Determine the [X, Y] coordinate at the center of the cell enclosing the given text.  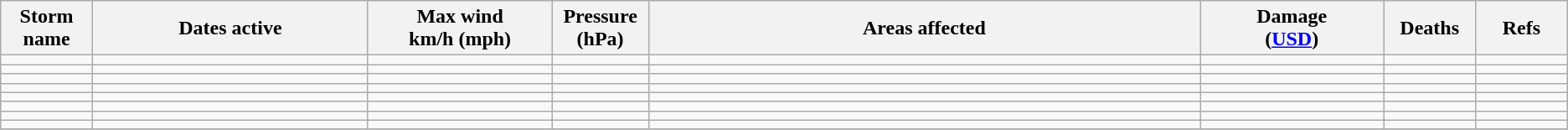
Refs [1521, 29]
Damage(USD) [1292, 29]
Pressure(hPa) [601, 29]
Areas affected [924, 29]
Dates active [230, 29]
Storm name [47, 29]
Max windkm/h (mph) [459, 29]
Deaths [1430, 29]
